Output the (x, y) coordinate of the center of the cell containing the given text.  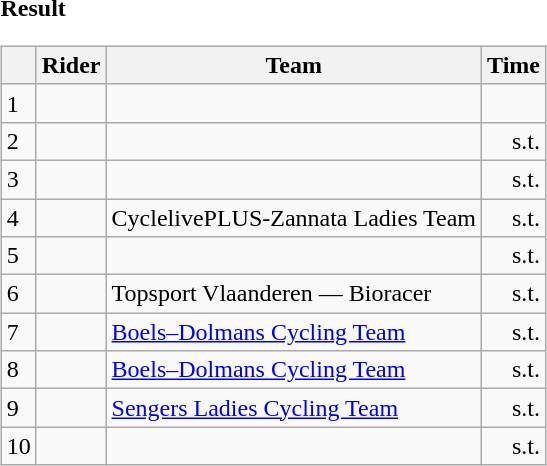
Time (514, 65)
1 (18, 103)
8 (18, 370)
Rider (71, 65)
Sengers Ladies Cycling Team (294, 408)
5 (18, 256)
CyclelivePLUS-Zannata Ladies Team (294, 217)
3 (18, 179)
6 (18, 294)
10 (18, 446)
4 (18, 217)
Team (294, 65)
Topsport Vlaanderen — Bioracer (294, 294)
9 (18, 408)
2 (18, 141)
7 (18, 332)
